From the cell containing the given text, extract its center point as [X, Y] coordinate. 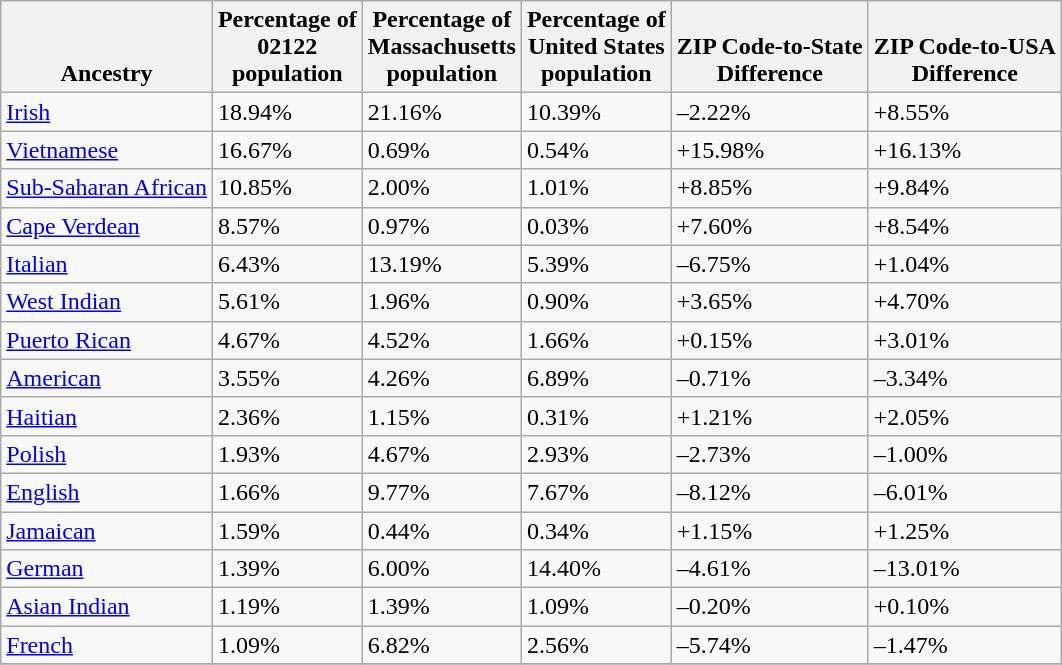
0.44% [442, 531]
7.67% [596, 492]
–13.01% [964, 569]
+1.04% [964, 264]
Percentage ofMassachusettspopulation [442, 47]
2.93% [596, 454]
ZIP Code-to-USADifference [964, 47]
Jamaican [107, 531]
18.94% [287, 112]
Haitian [107, 416]
ZIP Code-to-StateDifference [770, 47]
0.69% [442, 150]
Vietnamese [107, 150]
1.59% [287, 531]
0.90% [596, 302]
–3.34% [964, 378]
0.31% [596, 416]
Asian Indian [107, 607]
Polish [107, 454]
Ancestry [107, 47]
6.43% [287, 264]
–6.75% [770, 264]
German [107, 569]
1.01% [596, 188]
+1.25% [964, 531]
Cape Verdean [107, 226]
16.67% [287, 150]
2.56% [596, 645]
–8.12% [770, 492]
+0.10% [964, 607]
+1.15% [770, 531]
2.00% [442, 188]
American [107, 378]
+16.13% [964, 150]
+15.98% [770, 150]
+8.85% [770, 188]
+3.01% [964, 340]
–0.20% [770, 607]
–6.01% [964, 492]
4.52% [442, 340]
–4.61% [770, 569]
6.89% [596, 378]
2.36% [287, 416]
6.82% [442, 645]
21.16% [442, 112]
0.03% [596, 226]
English [107, 492]
0.97% [442, 226]
Italian [107, 264]
+8.55% [964, 112]
Percentage ofUnited Statespopulation [596, 47]
–2.22% [770, 112]
–1.47% [964, 645]
9.77% [442, 492]
–2.73% [770, 454]
West Indian [107, 302]
14.40% [596, 569]
+3.65% [770, 302]
+2.05% [964, 416]
Sub-Saharan African [107, 188]
French [107, 645]
+9.84% [964, 188]
1.19% [287, 607]
13.19% [442, 264]
Irish [107, 112]
1.15% [442, 416]
4.26% [442, 378]
+0.15% [770, 340]
–5.74% [770, 645]
–1.00% [964, 454]
Puerto Rican [107, 340]
0.34% [596, 531]
3.55% [287, 378]
10.39% [596, 112]
+7.60% [770, 226]
0.54% [596, 150]
5.39% [596, 264]
6.00% [442, 569]
+4.70% [964, 302]
1.93% [287, 454]
10.85% [287, 188]
+1.21% [770, 416]
1.96% [442, 302]
+8.54% [964, 226]
8.57% [287, 226]
–0.71% [770, 378]
5.61% [287, 302]
Percentage of02122population [287, 47]
